For the text-containing cell, return its midpoint in [X, Y] coordinate format. 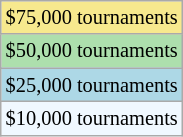
$10,000 tournaments [92, 118]
$25,000 tournaments [92, 85]
$50,000 tournaments [92, 51]
$75,000 tournaments [92, 17]
